Determine the [X, Y] coordinate at the center of the cell enclosing the given text.  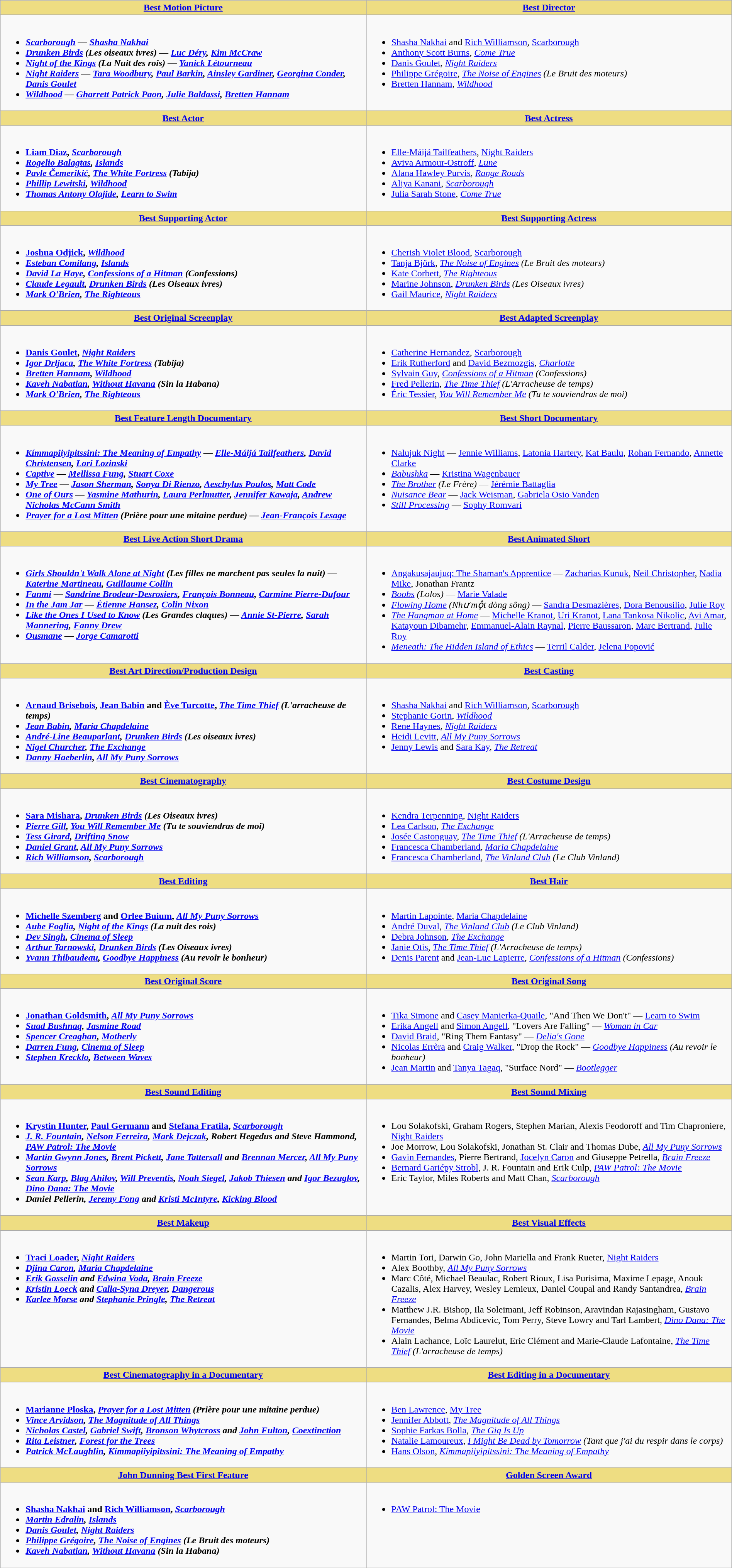
Best Animated Short [549, 539]
Best Original Score [183, 981]
John Dunning Best First Feature [183, 1475]
Best Editing in a Documentary [549, 1375]
Best Supporting Actor [183, 218]
Elle-Máijá Tailfeathers, Night RaidersAviva Armour-Ostroff, LuneAlana Hawley Purvis, Range RoadsAliya Kanani, ScarboroughJulia Sarah Stone, Come True [549, 168]
Best Director [549, 8]
PAW Patrol: The Movie [549, 1525]
Best Actor [183, 118]
Best Makeup [183, 1223]
Best Costume Design [549, 781]
Jonathan Goldsmith, All My Puny SorrowsSuad Bushnaq, Jasmine RoadSpencer Creaghan, MotherlyDarren Fung, Cinema of SleepStephen Krecklo, Between Waves [183, 1036]
Best Sound Mixing [549, 1092]
Best Cinematography [183, 781]
Best Supporting Actress [549, 218]
Best Sound Editing [183, 1092]
Best Art Direction/Production Design [183, 671]
Best Hair [549, 881]
Best Motion Picture [183, 8]
Best Editing [183, 881]
Golden Screen Award [549, 1475]
Best Original Song [549, 981]
Best Actress [549, 118]
Best Adapted Screenplay [549, 318]
Best Original Screenplay [183, 318]
Best Live Action Short Drama [183, 539]
Best Cinematography in a Documentary [183, 1375]
Best Feature Length Documentary [183, 418]
Best Casting [549, 671]
Best Short Documentary [549, 418]
Best Visual Effects [549, 1223]
